Output the (X, Y) coordinate of the center of the cell containing the given text.  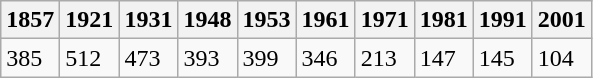
1921 (90, 20)
385 (30, 58)
1948 (208, 20)
1961 (326, 20)
346 (326, 58)
1931 (148, 20)
1981 (444, 20)
2001 (562, 20)
1971 (384, 20)
1991 (502, 20)
104 (562, 58)
1857 (30, 20)
473 (148, 58)
145 (502, 58)
1953 (266, 20)
399 (266, 58)
512 (90, 58)
213 (384, 58)
147 (444, 58)
393 (208, 58)
